Pinpoint the cell where the given text exists, returning its [x, y] midpoint coordinate. 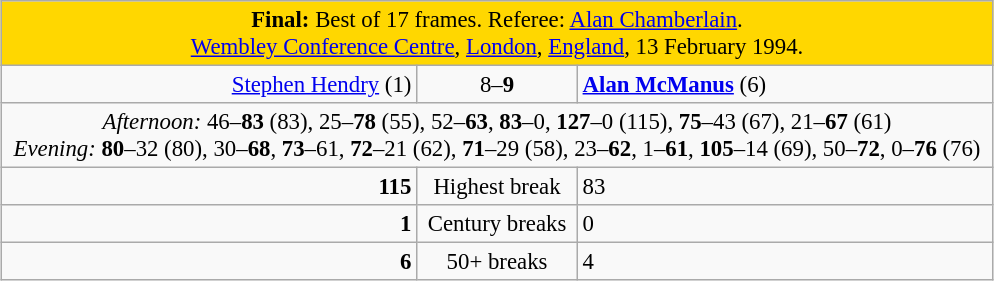
Final: Best of 17 frames. Referee: Alan Chamberlain.Wembley Conference Centre, London, England, 13 February 1994. [497, 34]
6 [209, 262]
83 [785, 187]
Alan McManus (6) [785, 85]
0 [785, 224]
Century breaks [498, 224]
Stephen Hendry (1) [209, 85]
1 [209, 224]
115 [209, 187]
4 [785, 262]
8–9 [498, 85]
Highest break [498, 187]
50+ breaks [498, 262]
